Determine the (X, Y) coordinate at the center of the cell enclosing the given text.  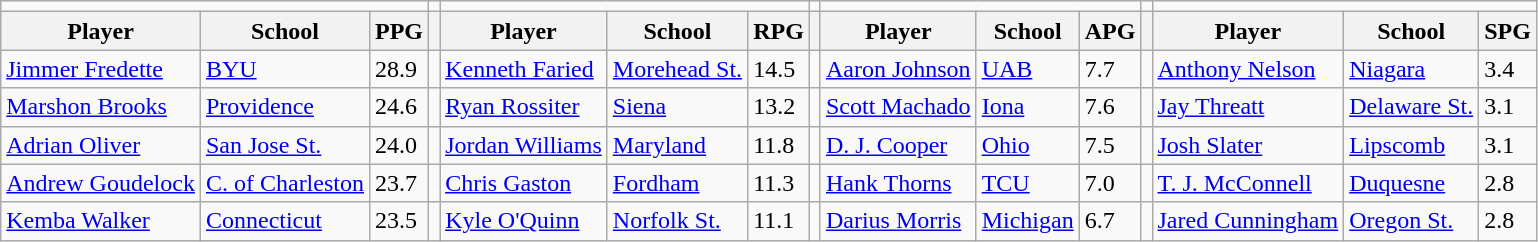
Fordham (677, 183)
Jared Cunningham (1248, 221)
Oregon St. (1412, 221)
BYU (284, 69)
7.7 (1110, 69)
28.9 (398, 69)
Kemba Walker (101, 221)
7.0 (1110, 183)
D. J. Cooper (898, 145)
Ryan Rossiter (524, 107)
RPG (779, 31)
Iona (1028, 107)
Anthony Nelson (1248, 69)
Maryland (677, 145)
Kyle O'Quinn (524, 221)
UAB (1028, 69)
7.5 (1110, 145)
Darius Morris (898, 221)
11.3 (779, 183)
C. of Charleston (284, 183)
T. J. McConnell (1248, 183)
Chris Gaston (524, 183)
Kenneth Faried (524, 69)
Josh Slater (1248, 145)
Connecticut (284, 221)
SPG (1508, 31)
Hank Thorns (898, 183)
Andrew Goudelock (101, 183)
Marshon Brooks (101, 107)
7.6 (1110, 107)
3.4 (1508, 69)
Morehead St. (677, 69)
Scott Machado (898, 107)
6.7 (1110, 221)
Jordan Williams (524, 145)
Siena (677, 107)
Michigan (1028, 221)
Norfolk St. (677, 221)
PPG (398, 31)
Aaron Johnson (898, 69)
Duquesne (1412, 183)
Jimmer Fredette (101, 69)
APG (1110, 31)
Ohio (1028, 145)
TCU (1028, 183)
Jay Threatt (1248, 107)
23.7 (398, 183)
11.8 (779, 145)
Providence (284, 107)
Lipscomb (1412, 145)
San Jose St. (284, 145)
Adrian Oliver (101, 145)
14.5 (779, 69)
Delaware St. (1412, 107)
13.2 (779, 107)
11.1 (779, 221)
23.5 (398, 221)
Niagara (1412, 69)
24.0 (398, 145)
24.6 (398, 107)
